Pinpoint the cell where the given text exists, returning its [X, Y] midpoint coordinate. 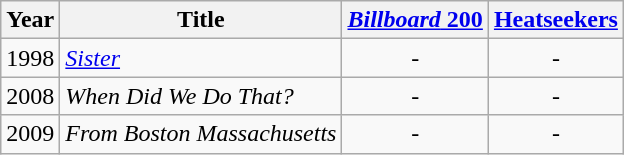
From Boston Massachusetts [201, 134]
1998 [30, 58]
When Did We Do That? [201, 96]
2008 [30, 96]
2009 [30, 134]
Title [201, 20]
Year [30, 20]
Heatseekers [556, 20]
Billboard 200 [415, 20]
Sister [201, 58]
